Capture the cell that displays the provided text and extract its [X, Y] central coordinate. 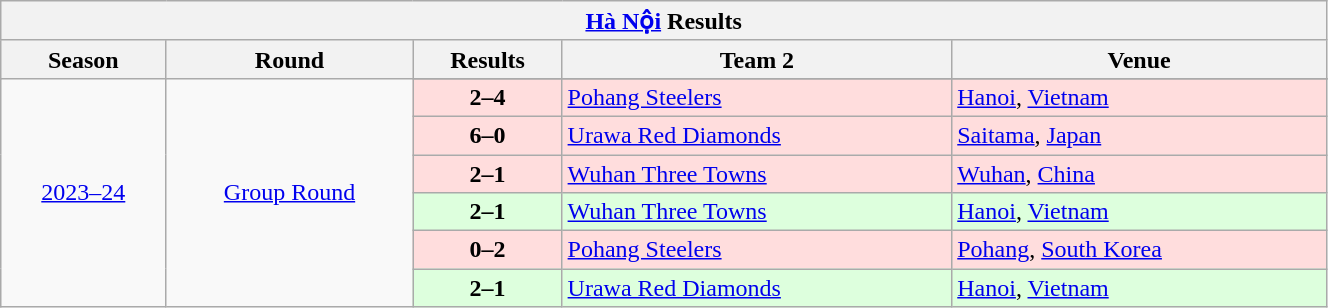
Saitama, Japan [1140, 135]
Wuhan, China [1140, 173]
2–4 [488, 97]
Group Round [290, 192]
Venue [1140, 59]
Team 2 [757, 59]
Round [290, 59]
0–2 [488, 250]
Season [84, 59]
Results [488, 59]
2023–24 [84, 192]
Hà Nội Results [664, 21]
6–0 [488, 135]
Pohang, South Korea [1140, 250]
